Locate the cell with the specified text and output its (x, y) center coordinate. 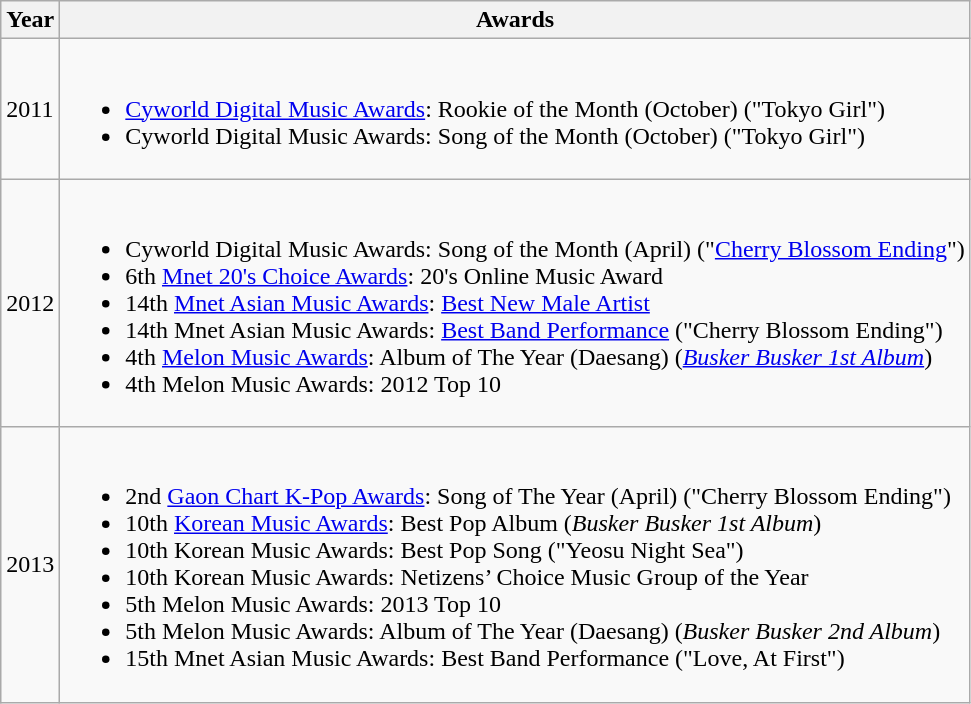
Year (30, 20)
2013 (30, 564)
2012 (30, 303)
Awards (515, 20)
2011 (30, 109)
Cyworld Digital Music Awards: Rookie of the Month (October) ("Tokyo Girl") Cyworld Digital Music Awards: Song of the Month (October) ("Tokyo Girl") (515, 109)
